Detect which cell encompasses the target text, then output its (X, Y) center coordinate. 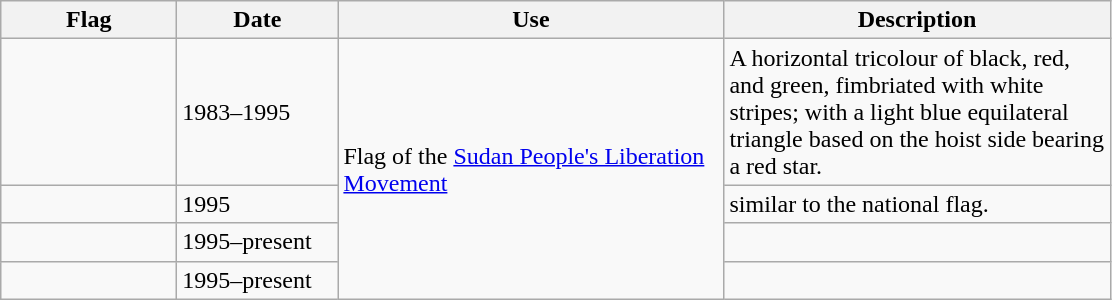
Flag (89, 20)
Flag of the Sudan People's Liberation Movement (531, 169)
1995 (258, 204)
similar to the national flag. (917, 204)
1983–1995 (258, 112)
Description (917, 20)
Use (531, 20)
Date (258, 20)
